Locate the cell with the specified text and output its [x, y] center coordinate. 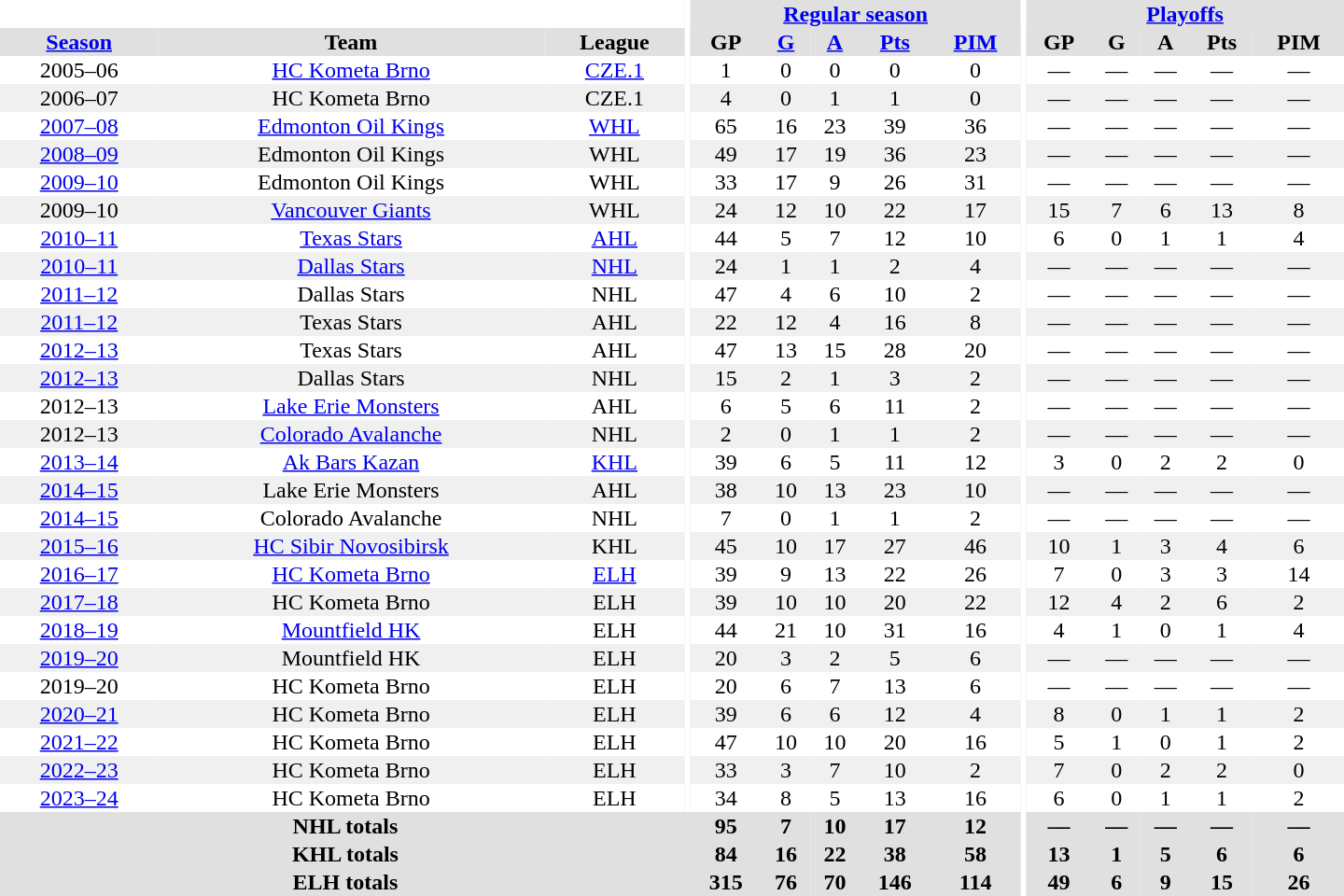
2018–19 [78, 630]
HC Sibir Novosibirsk [351, 546]
27 [895, 546]
2022–23 [78, 770]
Season [78, 42]
76 [786, 882]
Team [351, 42]
45 [726, 546]
NHL totals [345, 826]
146 [895, 882]
28 [895, 350]
21 [786, 630]
65 [726, 126]
84 [726, 854]
2015–16 [78, 546]
Playoffs [1185, 14]
2013–14 [78, 462]
114 [976, 882]
Regular season [856, 14]
95 [726, 826]
14 [1299, 574]
Ak Bars Kazan [351, 462]
2005–06 [78, 70]
2017–18 [78, 602]
2016–17 [78, 574]
League [614, 42]
2021–22 [78, 742]
70 [834, 882]
46 [976, 546]
58 [976, 854]
Vancouver Giants [351, 210]
2008–09 [78, 154]
ELH totals [345, 882]
19 [834, 154]
2020–21 [78, 714]
2007–08 [78, 126]
34 [726, 798]
2006–07 [78, 98]
KHL totals [345, 854]
315 [726, 882]
2023–24 [78, 798]
